Detect which cell encompasses the target text, then output its (x, y) center coordinate. 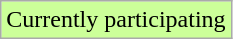
Currently participating (116, 20)
